Locate the cell with the specified text and output its [X, Y] center coordinate. 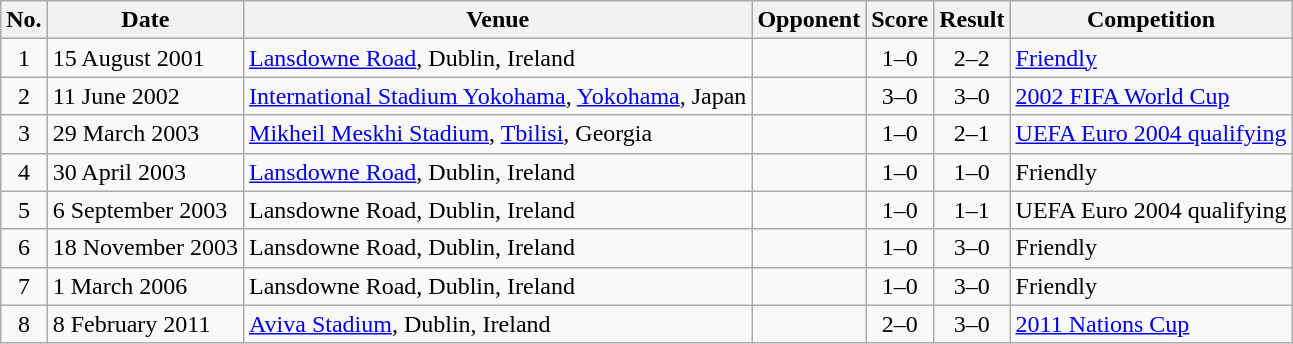
6 [24, 248]
1–1 [972, 210]
2 [24, 96]
3 [24, 134]
Date [145, 20]
15 August 2001 [145, 58]
2–2 [972, 58]
29 March 2003 [145, 134]
30 April 2003 [145, 172]
11 June 2002 [145, 96]
7 [24, 286]
2–1 [972, 134]
International Stadium Yokohama, Yokohama, Japan [498, 96]
Aviva Stadium, Dublin, Ireland [498, 324]
No. [24, 20]
Result [972, 20]
18 November 2003 [145, 248]
6 September 2003 [145, 210]
Opponent [809, 20]
2002 FIFA World Cup [1151, 96]
Venue [498, 20]
2011 Nations Cup [1151, 324]
1 [24, 58]
4 [24, 172]
Competition [1151, 20]
1 March 2006 [145, 286]
8 February 2011 [145, 324]
2–0 [900, 324]
Score [900, 20]
8 [24, 324]
Mikheil Meskhi Stadium, Tbilisi, Georgia [498, 134]
5 [24, 210]
